Extract the (X, Y) coordinate from the center of the cell holding the provided text.  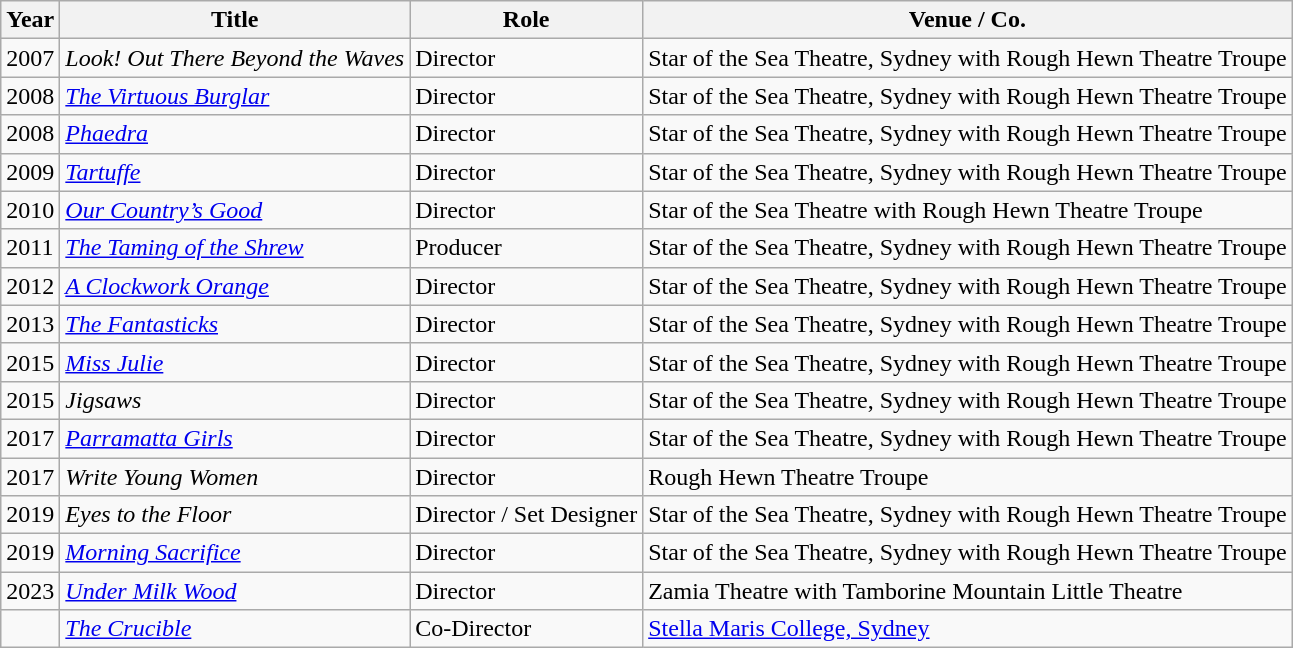
Role (526, 20)
Morning Sacrifice (235, 553)
2012 (30, 286)
Rough Hewn Theatre Troupe (968, 477)
The Fantasticks (235, 324)
Director / Set Designer (526, 515)
Our Country’s Good (235, 210)
Phaedra (235, 134)
Look! Out There Beyond the Waves (235, 58)
Star of the Sea Theatre with Rough Hewn Theatre Troupe (968, 210)
Stella Maris College, Sydney (968, 629)
Co-Director (526, 629)
A Clockwork Orange (235, 286)
Producer (526, 248)
The Virtuous Burglar (235, 96)
2011 (30, 248)
Tartuffe (235, 172)
Eyes to the Floor (235, 515)
2007 (30, 58)
Jigsaws (235, 400)
Miss Julie (235, 362)
2009 (30, 172)
The Taming of the Shrew (235, 248)
Parramatta Girls (235, 438)
Venue / Co. (968, 20)
Year (30, 20)
The Crucible (235, 629)
Under Milk Wood (235, 591)
Write Young Women (235, 477)
2023 (30, 591)
Zamia Theatre with Tamborine Mountain Little Theatre (968, 591)
2013 (30, 324)
2010 (30, 210)
Title (235, 20)
